Pinpoint the cell where the given text exists, returning its [X, Y] midpoint coordinate. 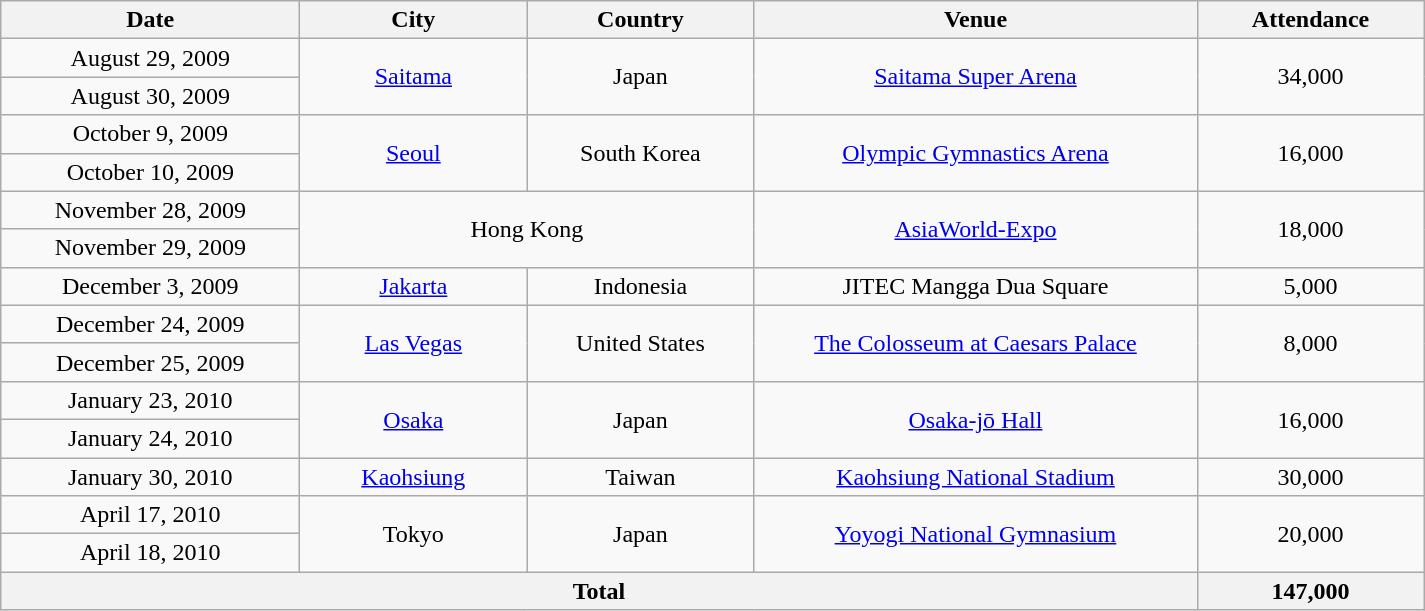
November 28, 2009 [150, 210]
Date [150, 20]
Kaohsiung [414, 477]
20,000 [1310, 534]
Jakarta [414, 286]
AsiaWorld-Expo [976, 229]
December 25, 2009 [150, 362]
January 24, 2010 [150, 438]
December 24, 2009 [150, 324]
Taiwan [640, 477]
The Colosseum at Caesars Palace [976, 343]
Osaka-jō Hall [976, 419]
Yoyogi National Gymnasium [976, 534]
United States [640, 343]
Venue [976, 20]
Total [599, 591]
November 29, 2009 [150, 248]
January 23, 2010 [150, 400]
Saitama [414, 77]
October 10, 2009 [150, 172]
Kaohsiung National Stadium [976, 477]
JITEC Mangga Dua Square [976, 286]
Las Vegas [414, 343]
Tokyo [414, 534]
January 30, 2010 [150, 477]
Olympic Gymnastics Arena [976, 153]
Country [640, 20]
Hong Kong [527, 229]
City [414, 20]
8,000 [1310, 343]
18,000 [1310, 229]
Seoul [414, 153]
August 29, 2009 [150, 58]
30,000 [1310, 477]
34,000 [1310, 77]
147,000 [1310, 591]
Indonesia [640, 286]
Osaka [414, 419]
April 17, 2010 [150, 515]
December 3, 2009 [150, 286]
Saitama Super Arena [976, 77]
5,000 [1310, 286]
October 9, 2009 [150, 134]
South Korea [640, 153]
August 30, 2009 [150, 96]
Attendance [1310, 20]
April 18, 2010 [150, 553]
